Extract the [X, Y] coordinate from the center of the cell holding the provided text.  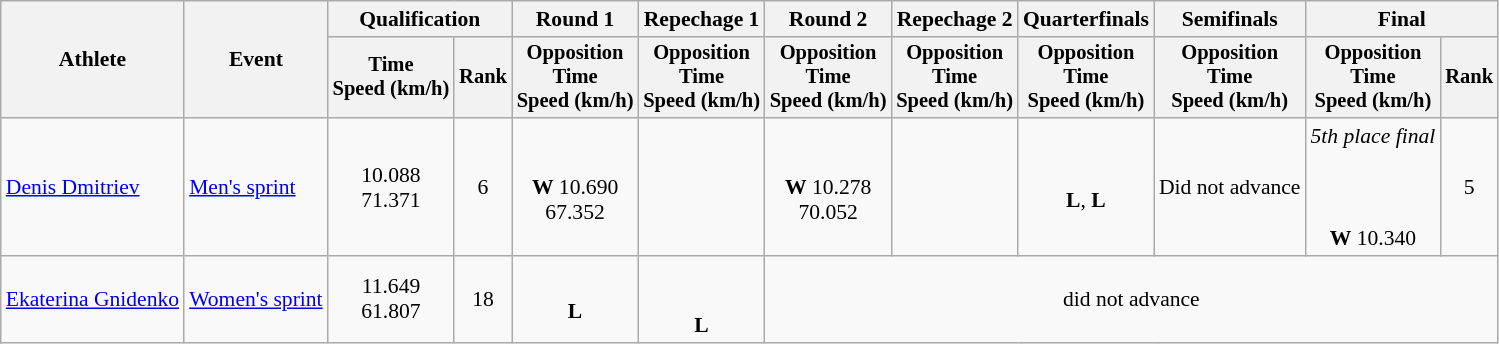
did not advance [1132, 300]
18 [483, 300]
W 10.27870.052 [828, 187]
Did not advance [1230, 187]
Quarterfinals [1086, 19]
Round 1 [576, 19]
5th place finalW 10.340 [1372, 187]
Semifinals [1230, 19]
5 [1469, 187]
Women's sprint [256, 300]
Qualification [420, 19]
Ekaterina Gnidenko [92, 300]
Repechage 2 [954, 19]
L, L [1086, 187]
Repechage 1 [702, 19]
Men's sprint [256, 187]
Athlete [92, 60]
Denis Dmitriev [92, 187]
TimeSpeed (km/h) [392, 78]
11.64961.807 [392, 300]
10.08871.371 [392, 187]
Round 2 [828, 19]
W 10.69067.352 [576, 187]
6 [483, 187]
Final [1401, 19]
Event [256, 60]
